From the cell containing the given text, extract its center point as (x, y) coordinate. 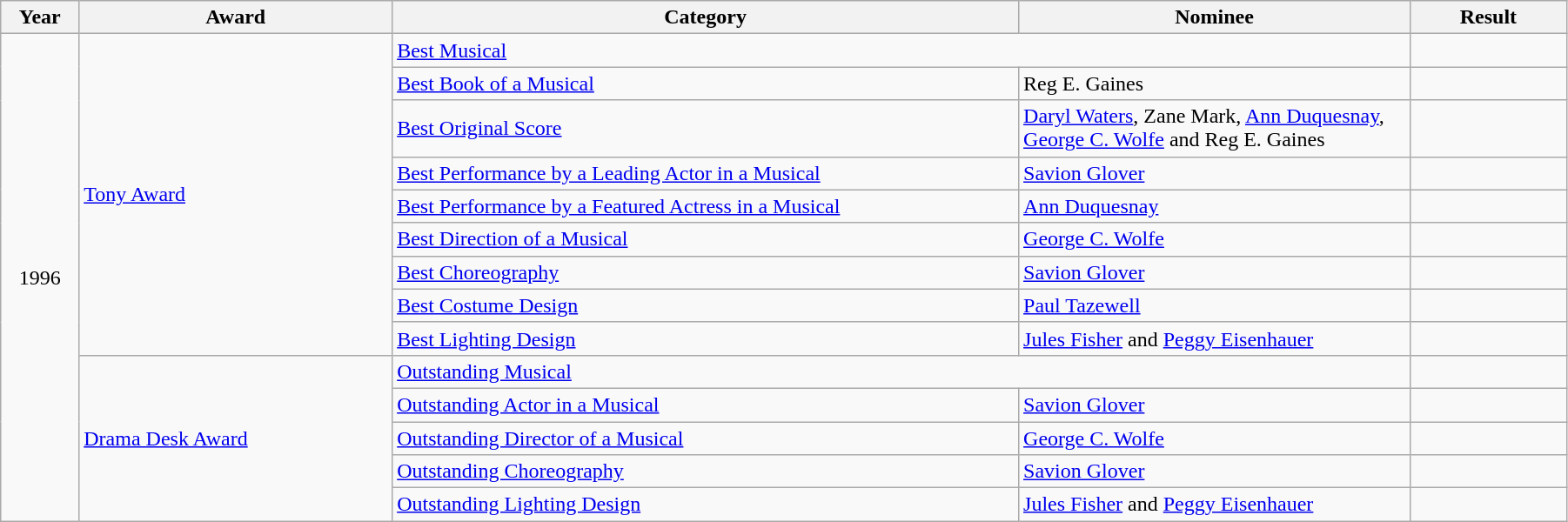
Daryl Waters, Zane Mark, Ann Duquesnay, George C. Wolfe and Reg E. Gaines (1215, 129)
Best Book of a Musical (706, 84)
Tony Award (236, 195)
Drama Desk Award (236, 438)
Reg E. Gaines (1215, 84)
Outstanding Musical (901, 371)
Category (706, 17)
Best Musical (901, 50)
Best Original Score (706, 129)
Best Performance by a Leading Actor in a Musical (706, 173)
Paul Tazewell (1215, 305)
Outstanding Actor in a Musical (706, 405)
Outstanding Lighting Design (706, 505)
Outstanding Choreography (706, 472)
Best Direction of a Musical (706, 239)
Ann Duquesnay (1215, 206)
1996 (40, 278)
Nominee (1215, 17)
Year (40, 17)
Award (236, 17)
Best Performance by a Featured Actress in a Musical (706, 206)
Best Costume Design (706, 305)
Best Lighting Design (706, 338)
Result (1488, 17)
Outstanding Director of a Musical (706, 438)
Best Choreography (706, 272)
